Return the (x, y) coordinate for the center point of the cell that contains the specified text.  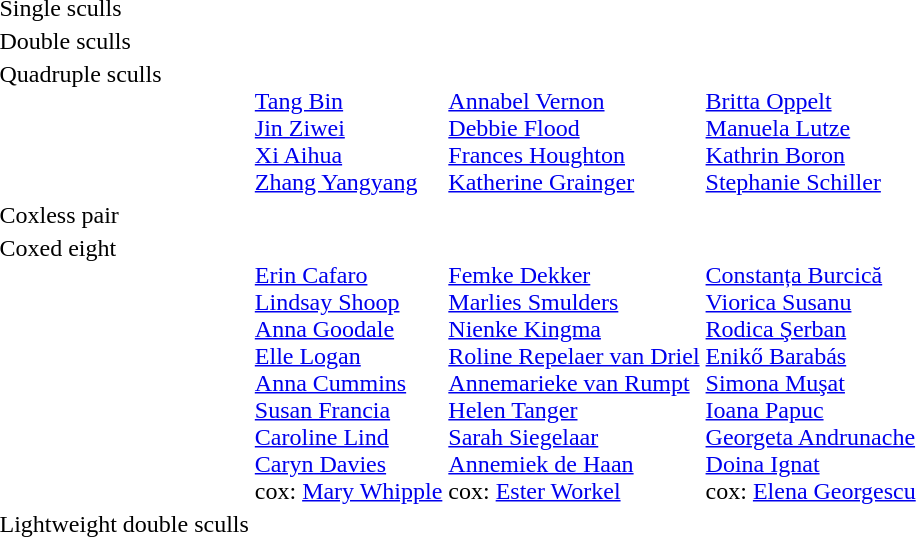
Erin CafaroLindsay ShoopAnna GoodaleElle LoganAnna CumminsSusan FranciaCaroline LindCaryn Daviescox: Mary Whipple (348, 370)
Annabel VernonDebbie FloodFrances HoughtonKatherine Grainger (574, 128)
Tang BinJin ZiweiXi AihuaZhang Yangyang (348, 128)
Femke DekkerMarlies SmuldersNienke KingmaRoline Repelaer van DrielAnnemarieke van RumptHelen TangerSarah SiegelaarAnnemiek de Haancox: Ester Workel (574, 370)
